Output the (X, Y) coordinate of the center of the cell containing the given text.  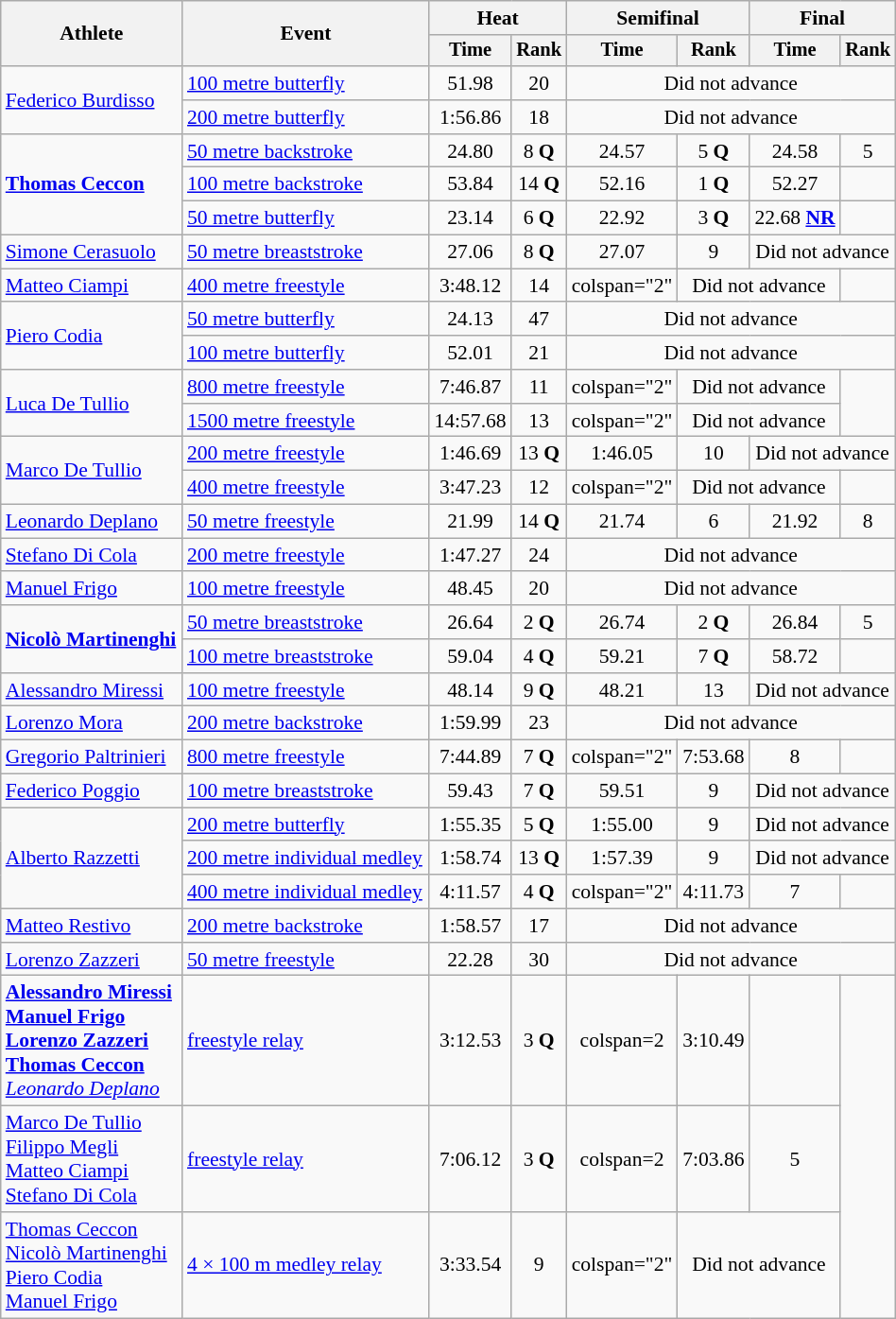
59.43 (471, 791)
22.28 (471, 960)
Federico Poggio (92, 791)
59.51 (622, 791)
Leonardo Deplano (92, 522)
4:11.57 (471, 892)
1:59.99 (471, 723)
1:47.27 (471, 555)
51.98 (471, 83)
14:57.68 (471, 421)
Federico Burdisso (92, 100)
Marco De Tullio (92, 471)
7:46.87 (471, 387)
3:33.54 (471, 1265)
1:55.35 (471, 824)
400 metre individual medley (306, 892)
Thomas Ceccon (92, 185)
21.74 (622, 522)
52.16 (622, 184)
Thomas Ceccon Nicolò Martinenghi Piero Codia Manuel Frigo (92, 1265)
1:55.00 (622, 824)
18 (539, 117)
26.64 (471, 622)
10 (714, 454)
Lorenzo Mora (92, 723)
1500 metre freestyle (306, 421)
48.45 (471, 589)
24.57 (622, 151)
24 (539, 555)
7:53.68 (714, 757)
47 (539, 320)
200 metre individual medley (306, 859)
1:56.86 (471, 117)
53.84 (471, 184)
6 Q (539, 218)
Alberto Razzetti (92, 859)
Lorenzo Zazzeri (92, 960)
Marco De Tullio Filippo Megli Matteo Ciampi Stefano Di Cola (92, 1159)
7:06.12 (471, 1159)
Manuel Frigo (92, 589)
Luca De Tullio (92, 403)
30 (539, 960)
1 Q (714, 184)
21 (539, 353)
52.27 (795, 184)
3:48.12 (471, 286)
Alessandro Miressi Manuel Frigo Lorenzo Zazzeri Thomas Ceccon Leonardo Deplano (92, 1041)
Final (822, 18)
Simone Cerasuolo (92, 252)
100 metre backstroke (306, 184)
Semifinal (658, 18)
1:57.39 (622, 859)
27.06 (471, 252)
Athlete (92, 34)
48.14 (471, 690)
3:12.53 (471, 1041)
Alessandro Miressi (92, 690)
Piero Codia (92, 337)
7 (795, 892)
6 (714, 522)
27.07 (622, 252)
52.01 (471, 353)
26.84 (795, 622)
9 Q (539, 690)
1:46.69 (471, 454)
12 (539, 488)
7:03.86 (714, 1159)
23 (539, 723)
Event (306, 34)
3:10.49 (714, 1041)
59.21 (622, 656)
4 × 100 m medley relay (306, 1265)
1:46.05 (622, 454)
24.58 (795, 151)
Stefano Di Cola (92, 555)
22.92 (622, 218)
11 (539, 387)
26.74 (622, 622)
59.04 (471, 656)
24.80 (471, 151)
23.14 (471, 218)
50 metre backstroke (306, 151)
14 (539, 286)
21.99 (471, 522)
48.21 (622, 690)
21.92 (795, 522)
Matteo Ciampi (92, 286)
17 (539, 926)
Matteo Restivo (92, 926)
Heat (497, 18)
58.72 (795, 656)
24.13 (471, 320)
7:44.89 (471, 757)
Nicolò Martinenghi (92, 639)
1:58.57 (471, 926)
3:47.23 (471, 488)
1:58.74 (471, 859)
Gregorio Paltrinieri (92, 757)
4:11.73 (714, 892)
22.68 NR (795, 218)
